Scan for the cell matching the given text and deliver its [X, Y] coordinate at center. 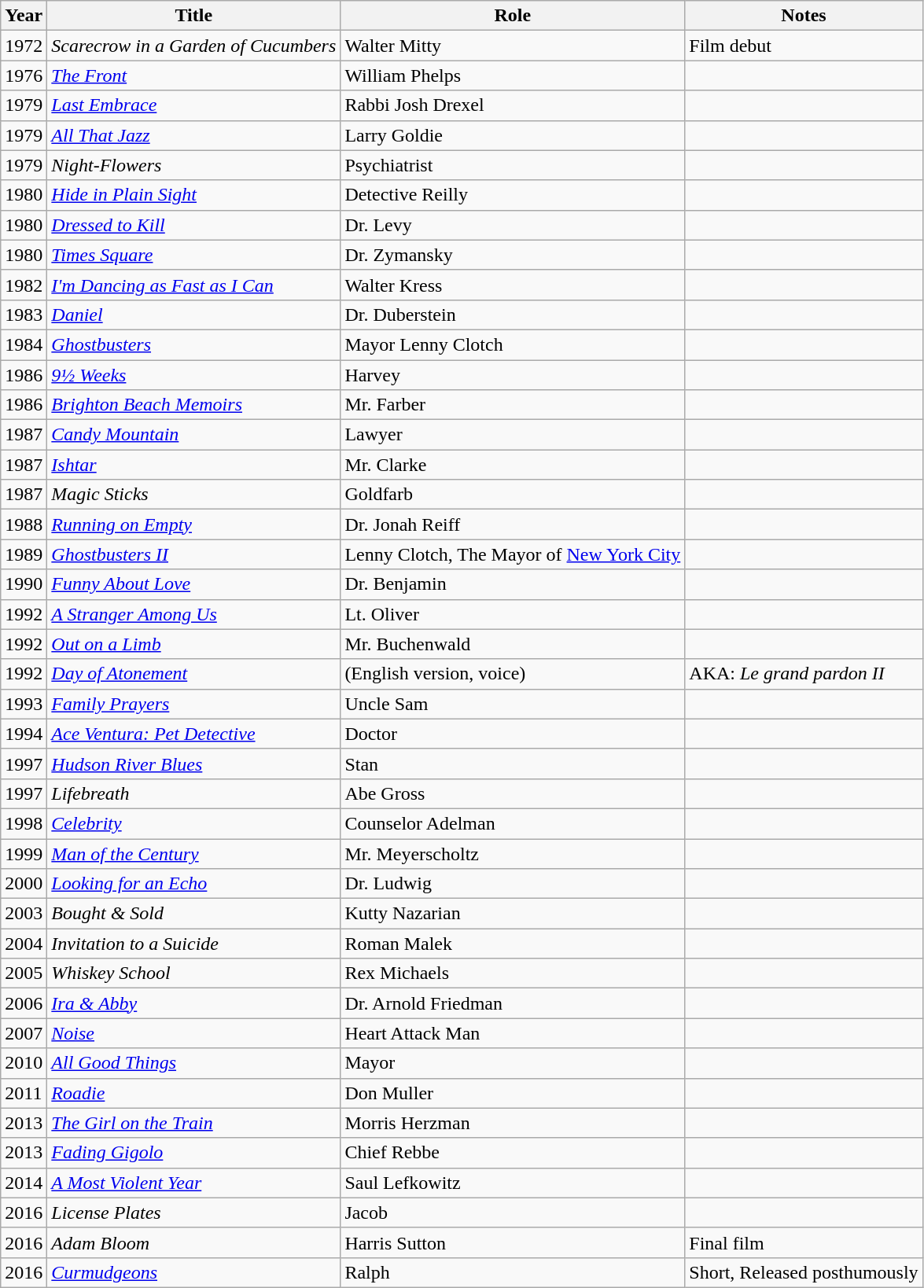
1990 [24, 584]
Ace Ventura: Pet Detective [193, 734]
Noise [193, 1033]
Roman Malek [513, 944]
Times Square [193, 255]
Man of the Century [193, 853]
Roadie [193, 1093]
Ishtar [193, 465]
Heart Attack Man [513, 1033]
Harvey [513, 375]
Doctor [513, 734]
Kutty Nazarian [513, 914]
Dressed to Kill [193, 225]
The Girl on the Train [193, 1123]
1982 [24, 285]
1989 [24, 554]
All That Jazz [193, 135]
Last Embrace [193, 105]
1988 [24, 524]
Dr. Jonah Reiff [513, 524]
Daniel [193, 315]
Looking for an Echo [193, 884]
Role [513, 16]
Mayor Lenny Clotch [513, 344]
Mr. Buchenwald [513, 644]
Ira & Abby [193, 1003]
Adam Bloom [193, 1242]
I'm Dancing as Fast as I Can [193, 285]
2006 [24, 1003]
Curmudgeons [193, 1272]
Morris Herzman [513, 1123]
Film debut [804, 46]
Hide in Plain Sight [193, 195]
Lifebreath [193, 793]
Psychiatrist [513, 165]
1972 [24, 46]
Night-Flowers [193, 165]
Saul Lefkowitz [513, 1183]
Brighton Beach Memoirs [193, 405]
Mr. Farber [513, 405]
Lt. Oliver [513, 614]
Goldfarb [513, 495]
Ghostbusters [193, 344]
Notes [804, 16]
Harris Sutton [513, 1242]
Funny About Love [193, 584]
1993 [24, 704]
Rex Michaels [513, 973]
Dr. Ludwig [513, 884]
William Phelps [513, 75]
Scarecrow in a Garden of Cucumbers [193, 46]
2005 [24, 973]
Whiskey School [193, 973]
AKA: Le grand pardon II [804, 674]
2007 [24, 1033]
Walter Mitty [513, 46]
Lawyer [513, 435]
All Good Things [193, 1063]
1999 [24, 853]
1984 [24, 344]
Larry Goldie [513, 135]
Counselor Adelman [513, 823]
Chief Rebbe [513, 1153]
Celebrity [193, 823]
Dr. Zymansky [513, 255]
1983 [24, 315]
Lenny Clotch, The Mayor of New York City [513, 554]
2004 [24, 944]
Don Muller [513, 1093]
Out on a Limb [193, 644]
9½ Weeks [193, 375]
1998 [24, 823]
2010 [24, 1063]
A Most Violent Year [193, 1183]
Running on Empty [193, 524]
License Plates [193, 1213]
Dr. Levy [513, 225]
Ghostbusters II [193, 554]
Abe Gross [513, 793]
Dr. Arnold Friedman [513, 1003]
Dr. Benjamin [513, 584]
The Front [193, 75]
2000 [24, 884]
Family Prayers [193, 704]
Mayor [513, 1063]
Bought & Sold [193, 914]
2003 [24, 914]
Candy Mountain [193, 435]
Dr. Duberstein [513, 315]
Title [193, 16]
Uncle Sam [513, 704]
Stan [513, 764]
Rabbi Josh Drexel [513, 105]
Fading Gigolo [193, 1153]
A Stranger Among Us [193, 614]
Day of Atonement [193, 674]
(English version, voice) [513, 674]
Short, Released posthumously [804, 1272]
Invitation to a Suicide [193, 944]
Mr. Meyerscholtz [513, 853]
Year [24, 16]
Mr. Clarke [513, 465]
Hudson River Blues [193, 764]
Magic Sticks [193, 495]
Final film [804, 1242]
Detective Reilly [513, 195]
2014 [24, 1183]
1994 [24, 734]
Walter Kress [513, 285]
2011 [24, 1093]
1976 [24, 75]
Ralph [513, 1272]
Jacob [513, 1213]
